Identify which cell holds the provided text, then report its [x, y] central coordinate. 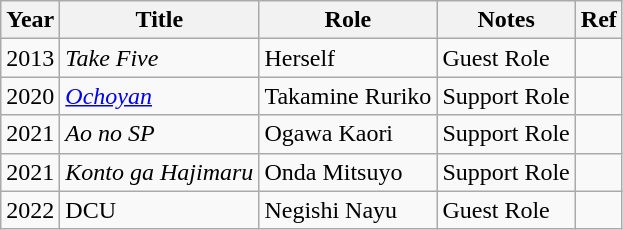
Takamine Ruriko [348, 96]
2020 [30, 96]
Role [348, 20]
2013 [30, 58]
Negishi Nayu [348, 210]
Ao no SP [160, 134]
DCU [160, 210]
Konto ga Hajimaru [160, 172]
Notes [506, 20]
Herself [348, 58]
Take Five [160, 58]
Title [160, 20]
Ogawa Kaori [348, 134]
2022 [30, 210]
Ochoyan [160, 96]
Ref [598, 20]
Year [30, 20]
Onda Mitsuyo [348, 172]
